From the cell containing the given text, extract its center point as [X, Y] coordinate. 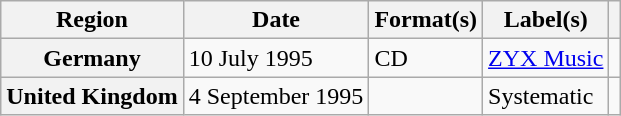
Germany [92, 58]
Format(s) [426, 20]
Region [92, 20]
4 September 1995 [276, 96]
CD [426, 58]
Date [276, 20]
Label(s) [546, 20]
United Kingdom [92, 96]
Systematic [546, 96]
ZYX Music [546, 58]
10 July 1995 [276, 58]
